Locate the cell with the specified text and output its (X, Y) center coordinate. 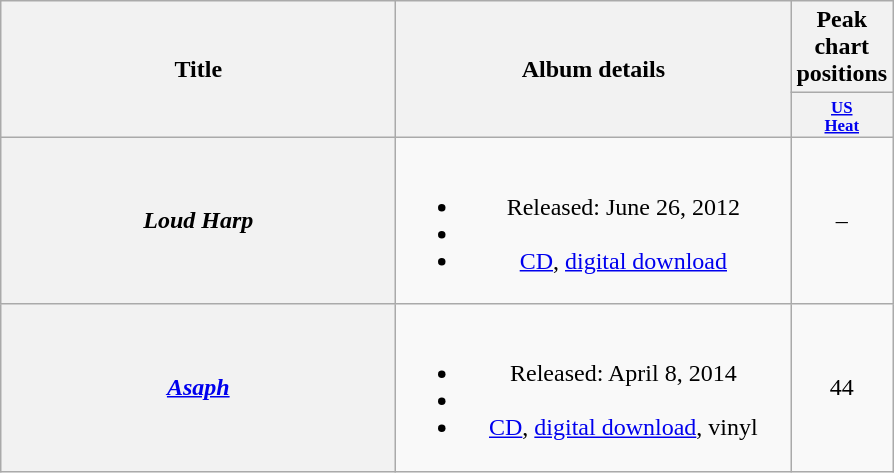
44 (842, 388)
– (842, 220)
USHeat (842, 115)
Asaph (198, 388)
Title (198, 69)
Released: April 8, 2014CD, digital download, vinyl (594, 388)
Loud Harp (198, 220)
Album details (594, 69)
Peak chart positions (842, 47)
Released: June 26, 2012CD, digital download (594, 220)
